Detect which cell encompasses the target text, then output its [x, y] center coordinate. 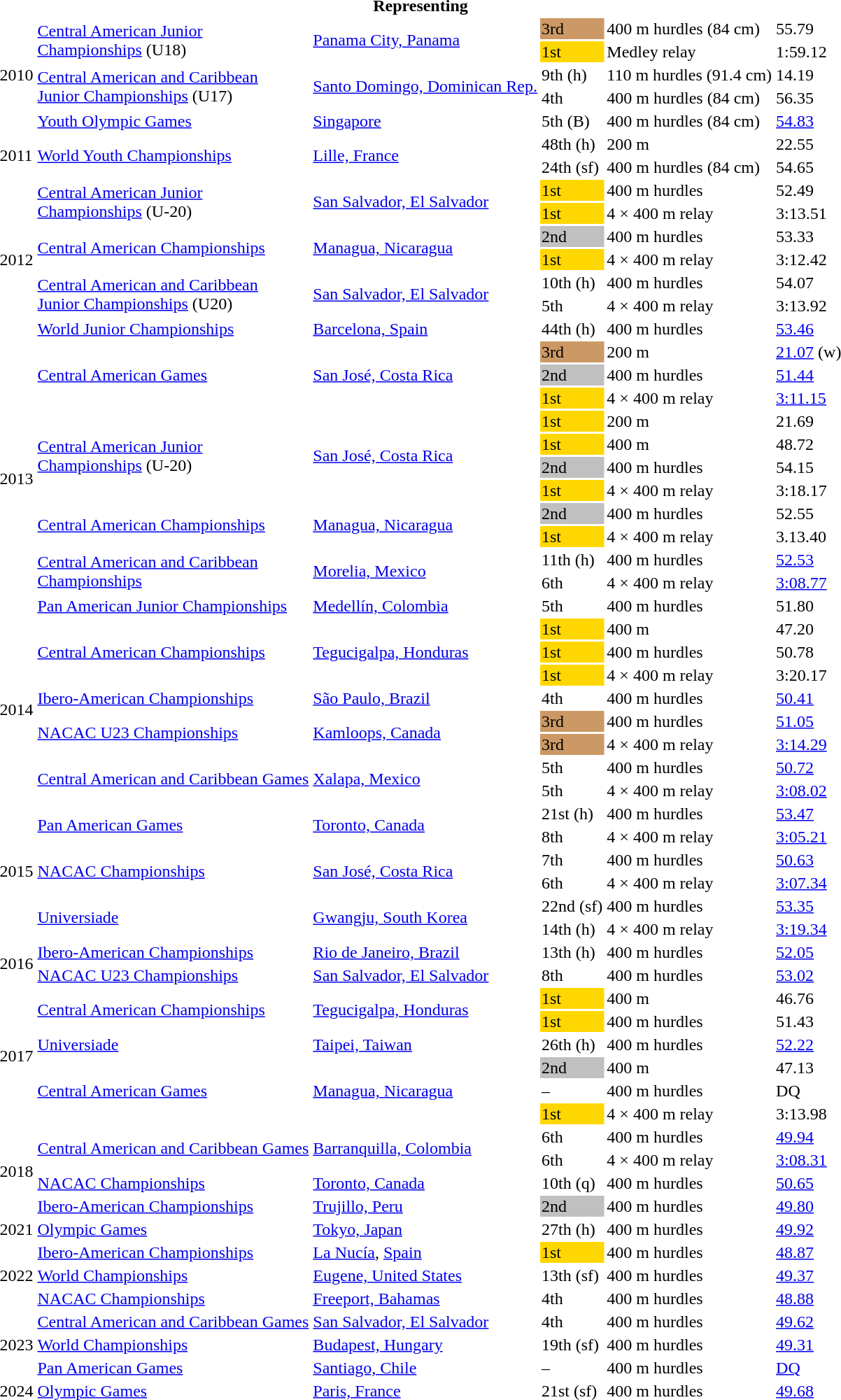
44th (h) [572, 329]
Central American and CaribbeanJunior Championships (U20) [174, 294]
Santiago, Chile [425, 1368]
14th (h) [572, 929]
48th (h) [572, 144]
World Junior Championships [174, 329]
Barcelona, Spain [425, 329]
10th (h) [572, 283]
27th (h) [572, 1229]
110 m hurdles (91.4 cm) [690, 75]
Santo Domingo, Dominican Rep. [425, 87]
13th (sf) [572, 1275]
Medellín, Colombia [425, 606]
La Nucía, Spain [425, 1252]
Central American and CaribbeanChampionships [174, 571]
26th (h) [572, 1045]
Olympic Games [174, 1229]
21st (h) [572, 814]
10th (q) [572, 1183]
Kamloops, Canada [425, 733]
Morelia, Mexico [425, 571]
9th (h) [572, 75]
Rio de Janeiro, Brazil [425, 952]
World Youth Championships [174, 155]
13th (h) [572, 952]
7th [572, 860]
Central American JuniorChampionships (U18) [174, 41]
Trujillo, Peru [425, 1206]
Xalapa, Mexico [425, 779]
Freeport, Bahamas [425, 1299]
Tokyo, Japan [425, 1229]
Singapore [425, 121]
Eugene, United States [425, 1275]
Youth Olympic Games [174, 121]
Panama City, Panama [425, 41]
Barranquilla, Colombia [425, 1149]
11th (h) [572, 560]
Gwangju, South Korea [425, 918]
Medley relay [690, 52]
Pan American Junior Championships [174, 606]
24th (sf) [572, 167]
Taipei, Taiwan [425, 1045]
Budapest, Hungary [425, 1345]
5th (B) [572, 121]
Central American and CaribbeanJunior Championships (U17) [174, 87]
19th (sf) [572, 1345]
São Paulo, Brazil [425, 698]
22nd (sf) [572, 906]
Lille, France [425, 155]
